Capture the cell that displays the provided text and extract its [x, y] central coordinate. 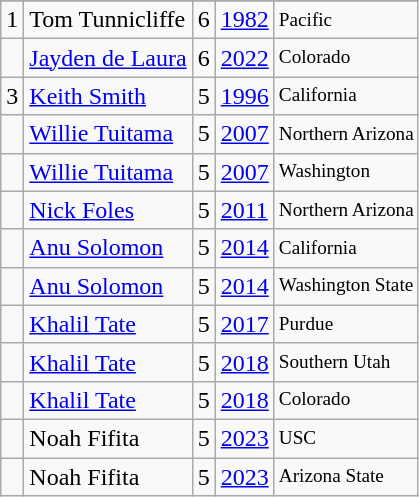
1982 [244, 20]
Washington State [346, 286]
Jayden de Laura [108, 58]
Purdue [346, 324]
Keith Smith [108, 96]
Pacific [346, 20]
1 [12, 20]
Arizona State [346, 477]
2017 [244, 324]
USC [346, 438]
2011 [244, 210]
Washington [346, 172]
Nick Foles [108, 210]
3 [12, 96]
1996 [244, 96]
Tom Tunnicliffe [108, 20]
2022 [244, 58]
Southern Utah [346, 362]
